Return the [x, y] coordinate for the center point of the cell that contains the specified text.  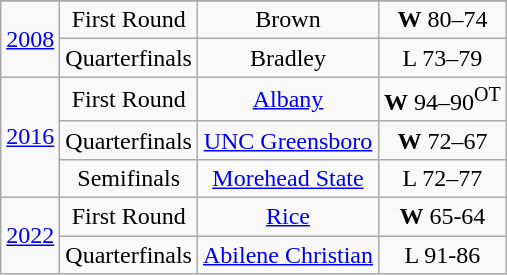
2016 [30, 138]
Semifinals [129, 178]
W 80–74 [443, 20]
Brown [288, 20]
Albany [288, 100]
L 73–79 [443, 58]
Morehead State [288, 178]
Bradley [288, 58]
W 72–67 [443, 140]
Rice [288, 217]
2022 [30, 236]
W 94–90OT [443, 100]
2008 [30, 39]
UNC Greensboro [288, 140]
L 91-86 [443, 255]
W 65-64 [443, 217]
Abilene Christian [288, 255]
L 72–77 [443, 178]
